Identify which cell holds the provided text, then report its (X, Y) central coordinate. 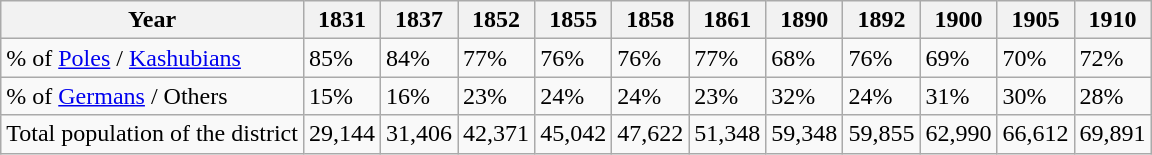
1858 (650, 20)
72% (1112, 58)
84% (418, 58)
1910 (1112, 20)
69% (958, 58)
1890 (804, 20)
1892 (882, 20)
45,042 (574, 134)
62,990 (958, 134)
1831 (342, 20)
30% (1036, 96)
66,612 (1036, 134)
1861 (728, 20)
59,348 (804, 134)
70% (1036, 58)
32% (804, 96)
% of Poles / Kashubians (152, 58)
1852 (496, 20)
1900 (958, 20)
% of Germans / Others (152, 96)
16% (418, 96)
69,891 (1112, 134)
1837 (418, 20)
1855 (574, 20)
85% (342, 58)
68% (804, 58)
47,622 (650, 134)
42,371 (496, 134)
51,348 (728, 134)
Year (152, 20)
Total population of the district (152, 134)
29,144 (342, 134)
15% (342, 96)
31,406 (418, 134)
28% (1112, 96)
1905 (1036, 20)
31% (958, 96)
59,855 (882, 134)
